Locate the cell with the specified text and output its [x, y] center coordinate. 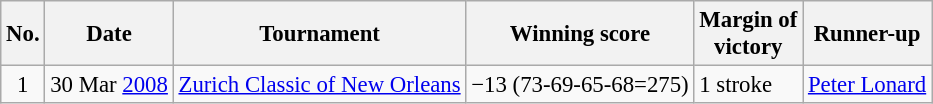
Peter Lonard [868, 85]
30 Mar 2008 [109, 85]
Runner-up [868, 34]
No. [23, 34]
1 stroke [748, 85]
1 [23, 85]
−13 (73-69-65-68=275) [580, 85]
Margin ofvictory [748, 34]
Date [109, 34]
Tournament [320, 34]
Zurich Classic of New Orleans [320, 85]
Winning score [580, 34]
